Capture the cell that displays the provided text and extract its (X, Y) central coordinate. 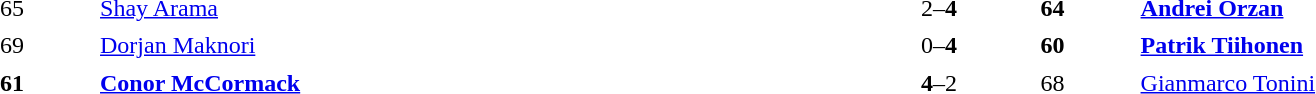
0–4 (938, 45)
60 (1086, 45)
Dorjan Maknori (469, 45)
